Output the [X, Y] coordinate of the center of the cell containing the given text.  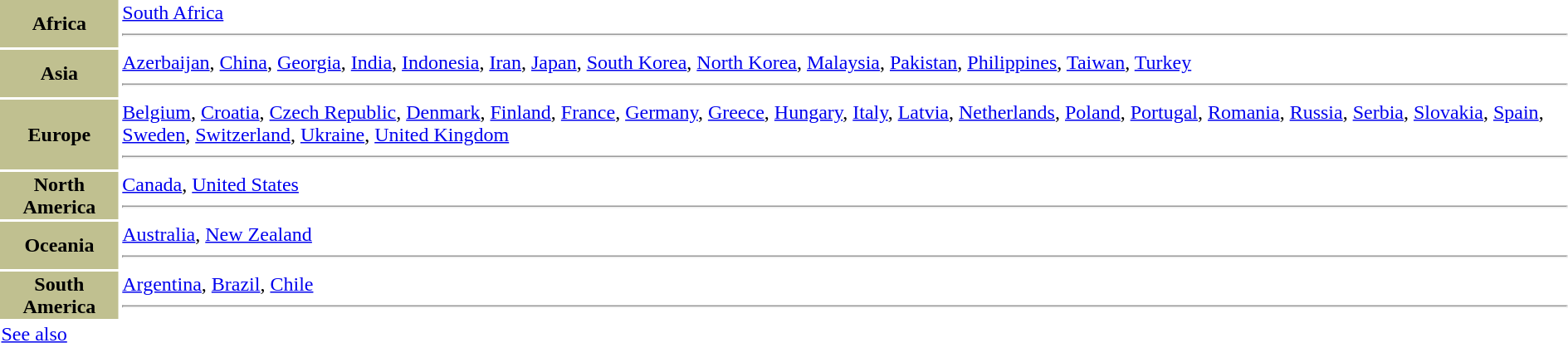
Europe [60, 135]
Oceania [60, 246]
Africa [60, 23]
Asia [60, 73]
South America [60, 296]
North America [60, 196]
